Output the (X, Y) coordinate of the center of the cell containing the given text.  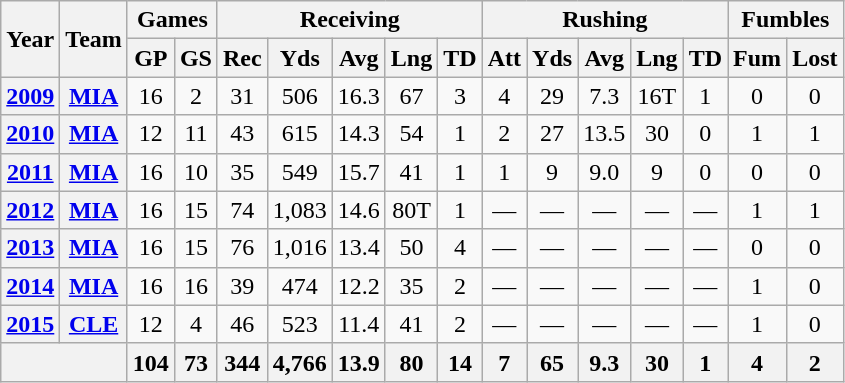
15.7 (358, 172)
80T (411, 210)
1,016 (300, 248)
Rec (242, 58)
29 (552, 96)
16.3 (358, 96)
27 (552, 134)
Fum (758, 58)
Team (94, 39)
14.6 (358, 210)
14.3 (358, 134)
65 (552, 362)
Year (30, 39)
43 (242, 134)
523 (300, 324)
76 (242, 248)
CLE (94, 324)
Games (172, 20)
14 (460, 362)
11 (196, 134)
Lost (815, 58)
Rushing (604, 20)
12.2 (358, 286)
13.4 (358, 248)
50 (411, 248)
GS (196, 58)
2014 (30, 286)
9.3 (604, 362)
74 (242, 210)
31 (242, 96)
3 (460, 96)
13.9 (358, 362)
67 (411, 96)
GP (150, 58)
11.4 (358, 324)
2015 (30, 324)
474 (300, 286)
Att (504, 58)
2010 (30, 134)
4,766 (300, 362)
615 (300, 134)
104 (150, 362)
73 (196, 362)
506 (300, 96)
39 (242, 286)
10 (196, 172)
7.3 (604, 96)
7 (504, 362)
13.5 (604, 134)
2009 (30, 96)
344 (242, 362)
54 (411, 134)
2012 (30, 210)
2011 (30, 172)
Receiving (350, 20)
549 (300, 172)
1,083 (300, 210)
46 (242, 324)
80 (411, 362)
16T (657, 96)
2013 (30, 248)
Fumbles (786, 20)
9.0 (604, 172)
